Pinpoint the cell where the given text exists, returning its (X, Y) midpoint coordinate. 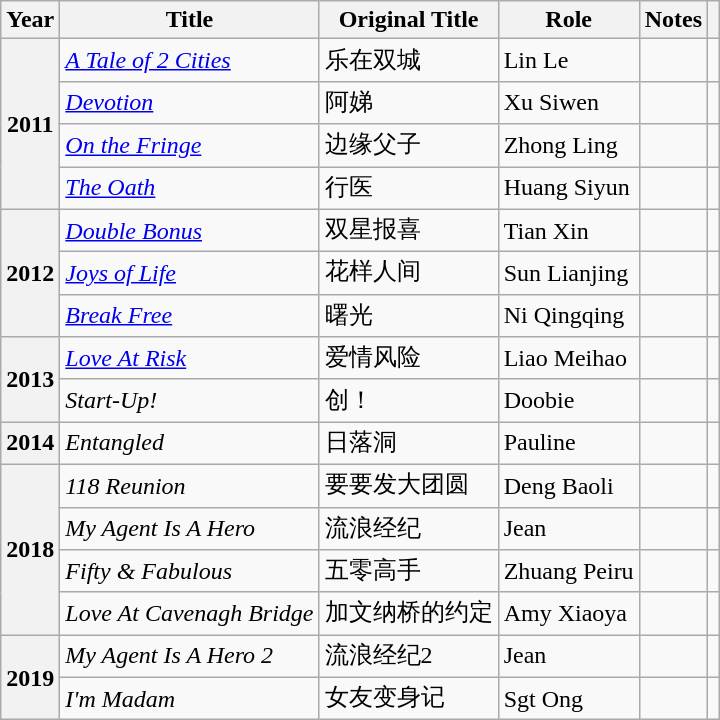
My Agent Is A Hero 2 (190, 656)
118 Reunion (190, 486)
Entangled (190, 444)
Title (190, 20)
Fifty & Fabulous (190, 572)
花样人间 (408, 274)
Pauline (568, 444)
Double Bonus (190, 230)
边缘父子 (408, 146)
Love At Cavenagh Bridge (190, 614)
Notes (673, 20)
Doobie (568, 400)
流浪经纪 (408, 528)
行医 (408, 188)
Xu Siwen (568, 102)
2014 (30, 444)
流浪经纪2 (408, 656)
Deng Baoli (568, 486)
要要发大团圆 (408, 486)
Original Title (408, 20)
The Oath (190, 188)
曙光 (408, 316)
五零高手 (408, 572)
I'm Madam (190, 698)
Tian Xin (568, 230)
加文纳桥的约定 (408, 614)
2019 (30, 678)
日落洞 (408, 444)
双星报喜 (408, 230)
Love At Risk (190, 358)
On the Fringe (190, 146)
阿娣 (408, 102)
Joys of Life (190, 274)
创！ (408, 400)
Zhuang Peiru (568, 572)
Ni Qingqing (568, 316)
2011 (30, 124)
Sgt Ong (568, 698)
2018 (30, 549)
女友变身记 (408, 698)
Start-Up! (190, 400)
Break Free (190, 316)
Huang Siyun (568, 188)
Sun Lianjing (568, 274)
Lin Le (568, 60)
2012 (30, 273)
爱情风险 (408, 358)
Liao Meihao (568, 358)
Role (568, 20)
2013 (30, 380)
Zhong Ling (568, 146)
Amy Xiaoya (568, 614)
A Tale of 2 Cities (190, 60)
My Agent Is A Hero (190, 528)
Year (30, 20)
乐在双城 (408, 60)
Devotion (190, 102)
